Find where the given text appears and provide that cell's center as [X, Y] coordinate. 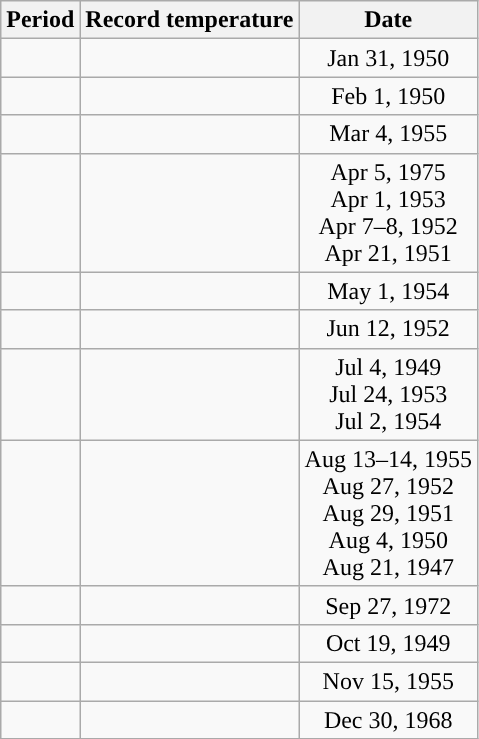
Jul 4, 1949Jul 24, 1953Jul 2, 1954 [388, 394]
Nov 15, 1955 [388, 681]
Apr 5, 1975Apr 1, 1953Apr 7–8, 1952Apr 21, 1951 [388, 212]
Jan 31, 1950 [388, 58]
Date [388, 20]
Record temperature [190, 20]
Oct 19, 1949 [388, 643]
Sep 27, 1972 [388, 605]
May 1, 1954 [388, 291]
Dec 30, 1968 [388, 719]
Mar 4, 1955 [388, 134]
Period [40, 20]
Feb 1, 1950 [388, 96]
Aug 13–14, 1955Aug 27, 1952Aug 29, 1951Aug 4, 1950Aug 21, 1947 [388, 513]
Jun 12, 1952 [388, 329]
